For the text-containing cell, return its midpoint in (x, y) coordinate format. 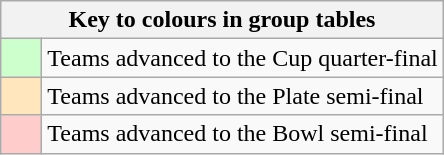
Teams advanced to the Cup quarter-final (242, 58)
Teams advanced to the Bowl semi-final (242, 134)
Key to colours in group tables (222, 20)
Teams advanced to the Plate semi-final (242, 96)
